Pinpoint the cell where the given text exists, returning its [x, y] midpoint coordinate. 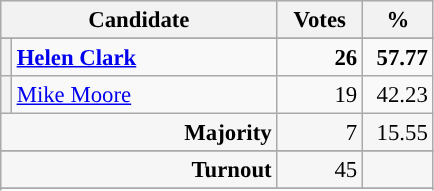
Votes [320, 20]
19 [320, 95]
45 [320, 170]
57.77 [398, 58]
Candidate [139, 20]
7 [320, 133]
% [398, 20]
Helen Clark [144, 58]
Mike Moore [144, 95]
15.55 [398, 133]
Majority [139, 133]
42.23 [398, 95]
26 [320, 58]
Turnout [139, 170]
